Detect which cell encompasses the target text, then output its [X, Y] center coordinate. 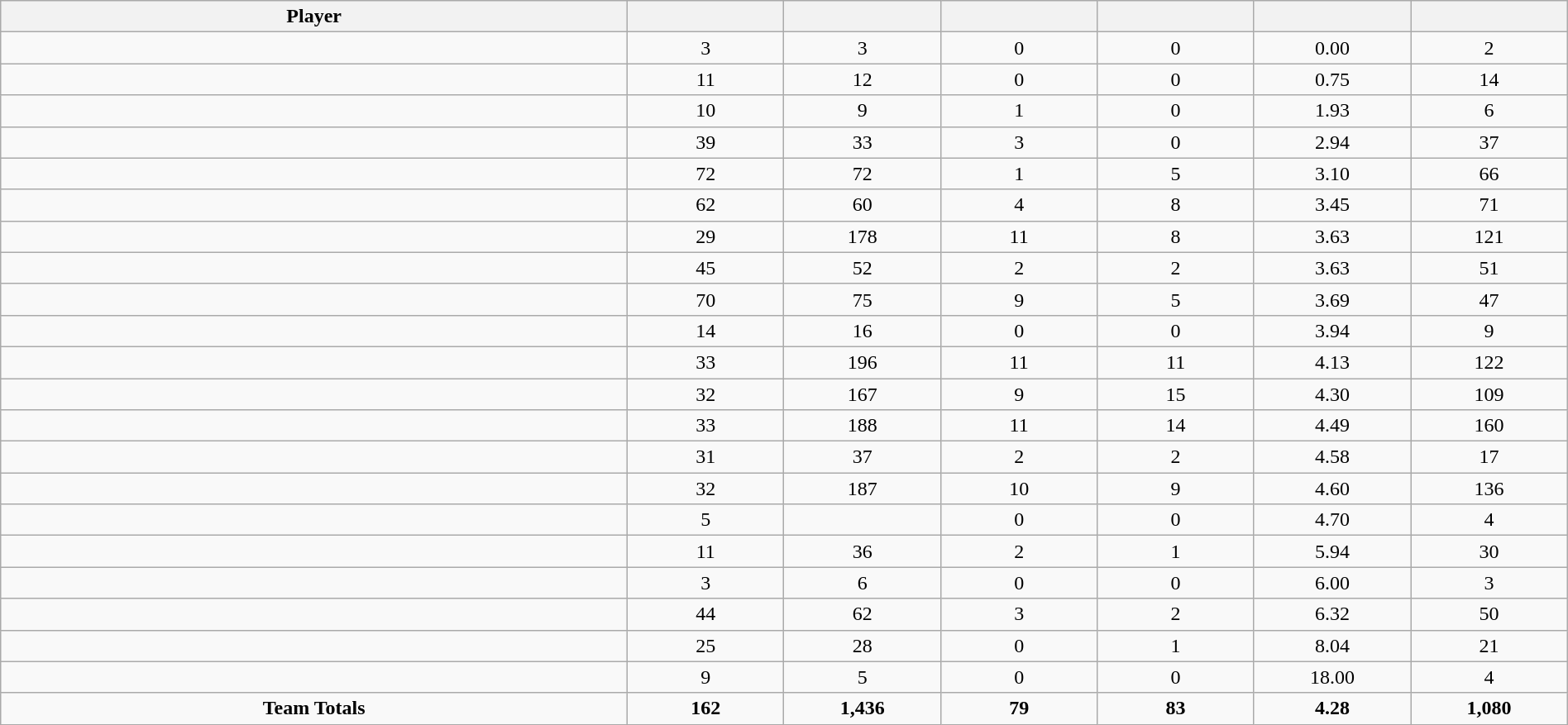
28 [862, 646]
1,436 [862, 708]
60 [862, 205]
52 [862, 268]
16 [862, 331]
4.58 [1331, 457]
75 [862, 299]
6.32 [1331, 614]
121 [1489, 236]
50 [1489, 614]
4.28 [1331, 708]
47 [1489, 299]
3.94 [1331, 331]
167 [862, 394]
4.60 [1331, 489]
122 [1489, 362]
187 [862, 489]
17 [1489, 457]
21 [1489, 646]
196 [862, 362]
3.45 [1331, 205]
3.10 [1331, 174]
45 [706, 268]
136 [1489, 489]
162 [706, 708]
71 [1489, 205]
6.00 [1331, 583]
30 [1489, 551]
1.93 [1331, 111]
29 [706, 236]
66 [1489, 174]
12 [862, 79]
4.49 [1331, 426]
0.75 [1331, 79]
39 [706, 142]
Team Totals [314, 708]
4.70 [1331, 520]
3.69 [1331, 299]
178 [862, 236]
160 [1489, 426]
4.30 [1331, 394]
18.00 [1331, 677]
15 [1176, 394]
188 [862, 426]
8.04 [1331, 646]
4.13 [1331, 362]
25 [706, 646]
Player [314, 17]
31 [706, 457]
109 [1489, 394]
79 [1019, 708]
0.00 [1331, 48]
51 [1489, 268]
36 [862, 551]
2.94 [1331, 142]
44 [706, 614]
5.94 [1331, 551]
1,080 [1489, 708]
70 [706, 299]
83 [1176, 708]
